Scan for the cell matching the given text and deliver its (x, y) coordinate at center. 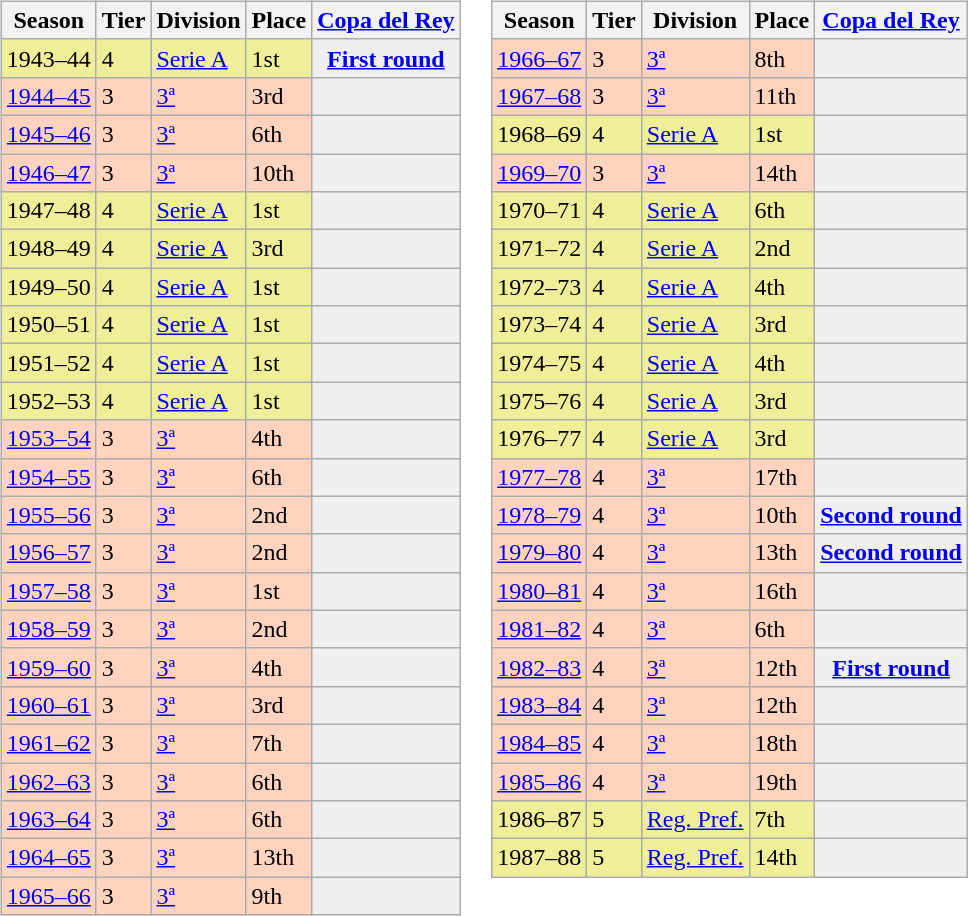
1986–87 (540, 820)
1944–45 (48, 96)
1984–85 (540, 743)
9th (279, 896)
1943–44 (48, 58)
1962–63 (48, 781)
8th (782, 58)
1959–60 (48, 667)
1973–74 (540, 325)
1946–47 (48, 173)
1969–70 (540, 173)
1968–69 (540, 134)
11th (782, 96)
1948–49 (48, 249)
1963–64 (48, 820)
1974–75 (540, 363)
1947–48 (48, 211)
1954–55 (48, 477)
1950–51 (48, 325)
1953–54 (48, 439)
1976–77 (540, 439)
1964–65 (48, 858)
1957–58 (48, 591)
1977–78 (540, 477)
1980–81 (540, 591)
1978–79 (540, 515)
1985–86 (540, 781)
18th (782, 743)
1960–61 (48, 705)
1972–73 (540, 287)
1983–84 (540, 705)
1956–57 (48, 553)
16th (782, 591)
1945–46 (48, 134)
1971–72 (540, 249)
1965–66 (48, 896)
1981–82 (540, 629)
1949–50 (48, 287)
1958–59 (48, 629)
1979–80 (540, 553)
1951–52 (48, 363)
1966–67 (540, 58)
1975–76 (540, 401)
1982–83 (540, 667)
1955–56 (48, 515)
17th (782, 477)
1967–68 (540, 96)
1987–88 (540, 858)
1952–53 (48, 401)
1961–62 (48, 743)
19th (782, 781)
1970–71 (540, 211)
